Identify which cell holds the provided text, then report its (x, y) central coordinate. 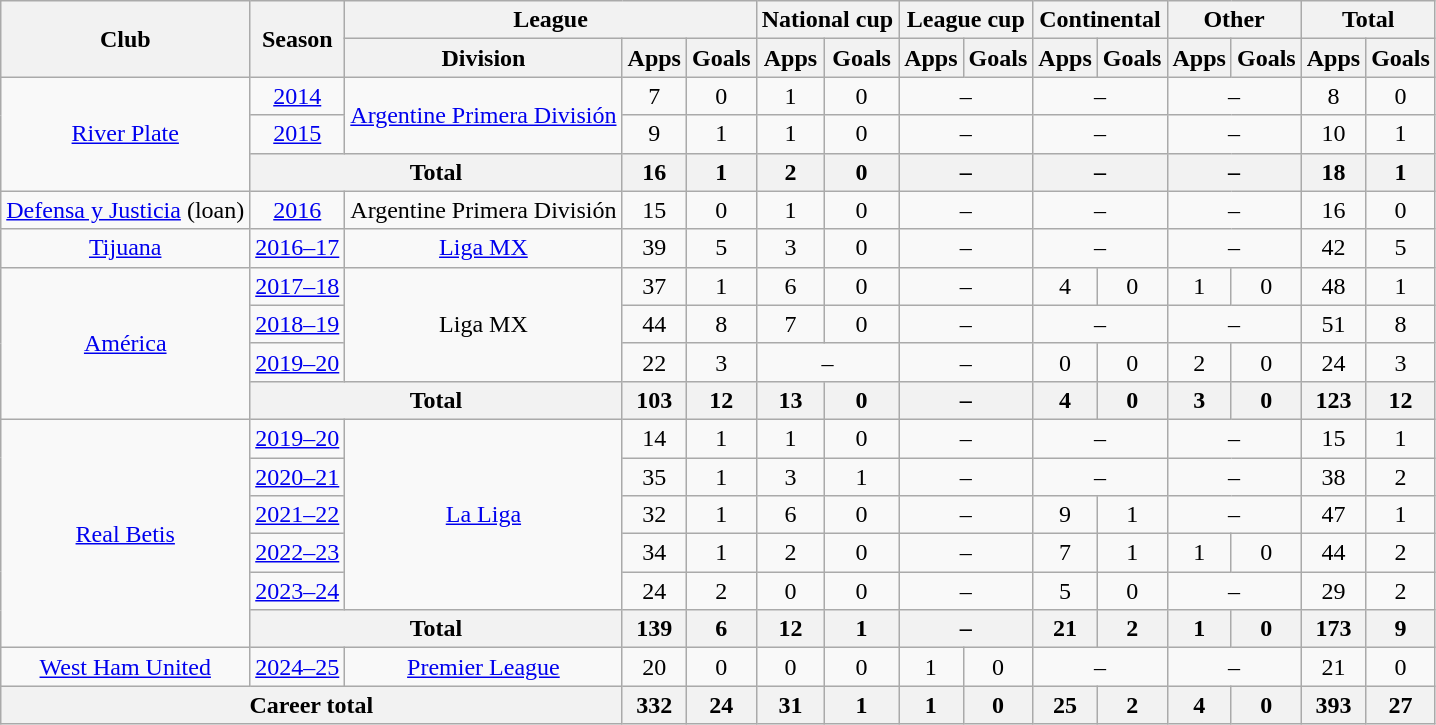
Defensa y Justicia (loan) (126, 210)
29 (1333, 591)
2015 (298, 134)
2022–23 (298, 553)
31 (790, 705)
América (126, 343)
47 (1333, 515)
2018–19 (298, 324)
River Plate (126, 134)
332 (654, 705)
League cup (966, 20)
35 (654, 477)
2024–25 (298, 667)
25 (1065, 705)
39 (654, 248)
Division (484, 58)
173 (1333, 629)
Tijuana (126, 248)
Season (298, 39)
League (550, 20)
48 (1333, 286)
2021–22 (298, 515)
Club (126, 39)
37 (654, 286)
2023–24 (298, 591)
18 (1333, 172)
103 (654, 400)
32 (654, 515)
Continental (1100, 20)
Real Betis (126, 533)
La Liga (484, 514)
Other (1234, 20)
13 (790, 400)
34 (654, 553)
27 (1401, 705)
38 (1333, 477)
West Ham United (126, 667)
2016–17 (298, 248)
2014 (298, 96)
Career total (312, 705)
42 (1333, 248)
10 (1333, 134)
2017–18 (298, 286)
393 (1333, 705)
22 (654, 362)
20 (654, 667)
123 (1333, 400)
Premier League (484, 667)
139 (654, 629)
National cup (827, 20)
51 (1333, 324)
14 (654, 438)
2020–21 (298, 477)
2016 (298, 210)
